Determine the (x, y) coordinate at the center of the cell enclosing the given text.  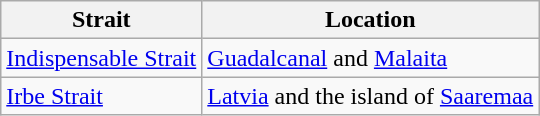
Irbe Strait (102, 96)
Guadalcanal and Malaita (370, 58)
Latvia and the island of Saaremaa (370, 96)
Strait (102, 20)
Location (370, 20)
Indispensable Strait (102, 58)
